Locate the cell with the specified text and output its (X, Y) center coordinate. 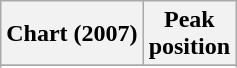
Peakposition (189, 34)
Chart (2007) (72, 34)
